Return the (x, y) coordinate for the center point of the cell that contains the specified text.  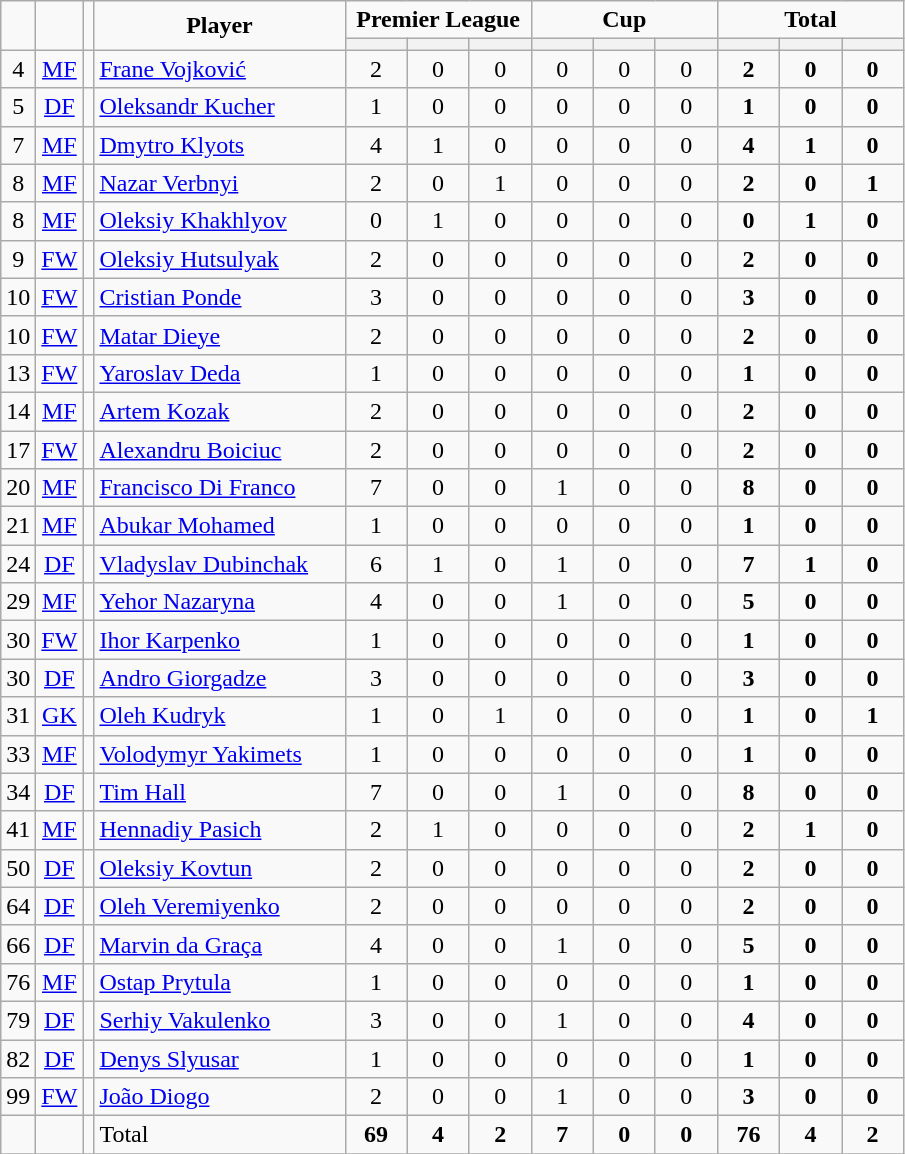
99 (18, 1097)
82 (18, 1059)
69 (376, 1135)
24 (18, 564)
Oleksandr Kucher (220, 107)
Serhiy Vakulenko (220, 1020)
Nazar Verbnyi (220, 183)
João Diogo (220, 1097)
Dmytro Klyots (220, 145)
Yehor Nazaryna (220, 602)
Oleh Veremiyenko (220, 906)
Tim Hall (220, 792)
Premier League (438, 20)
Alexandru Boiciuc (220, 449)
Oleksiy Khakhlyov (220, 221)
29 (18, 602)
Andro Giorgadze (220, 678)
Yaroslav Deda (220, 373)
50 (18, 868)
21 (18, 526)
Abukar Mohamed (220, 526)
Hennadiy Pasich (220, 830)
6 (376, 564)
Vladyslav Dubinchak (220, 564)
Matar Dieye (220, 335)
Denys Slyusar (220, 1059)
Frane Vojković (220, 69)
64 (18, 906)
79 (18, 1020)
Ihor Karpenko (220, 640)
Ostap Prytula (220, 982)
33 (18, 754)
Oleksiy Kovtun (220, 868)
14 (18, 411)
66 (18, 944)
Volodymyr Yakimets (220, 754)
20 (18, 488)
34 (18, 792)
Francisco Di Franco (220, 488)
Player (220, 26)
Oleksiy Hutsulyak (220, 259)
9 (18, 259)
Cup (624, 20)
17 (18, 449)
Artem Kozak (220, 411)
Oleh Kudryk (220, 716)
GK (60, 716)
13 (18, 373)
Cristian Ponde (220, 297)
41 (18, 830)
31 (18, 716)
Marvin da Graça (220, 944)
